Output the (X, Y) coordinate of the center of the cell containing the given text.  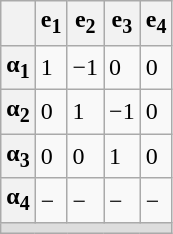
α2 (18, 111)
α3 (18, 156)
α4 (18, 200)
α1 (18, 67)
e2 (86, 23)
e4 (156, 23)
e1 (51, 23)
e3 (122, 23)
